Capture the cell that displays the provided text and extract its [X, Y] central coordinate. 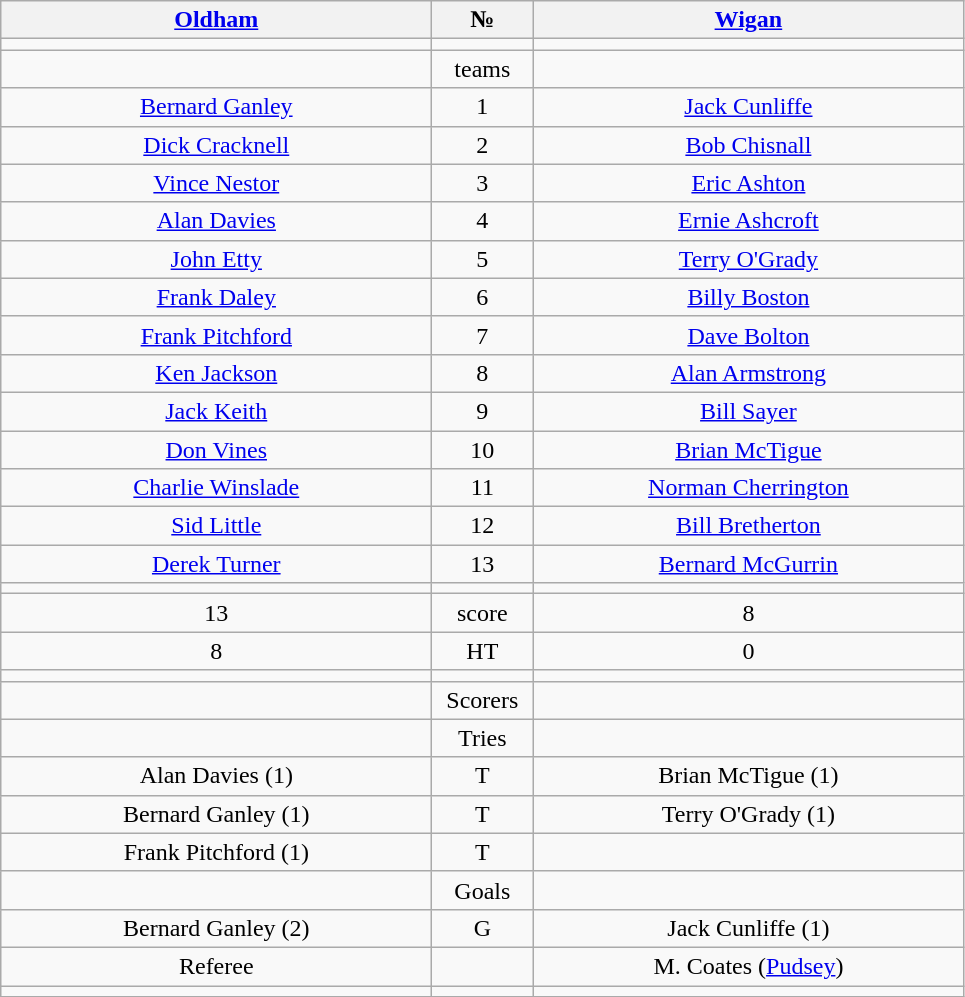
teams [482, 69]
Ernie Ashcroft [748, 221]
6 [482, 297]
Don Vines [216, 449]
Oldham [216, 20]
Bernard Ganley (2) [216, 928]
1 [482, 107]
Bernard McGurrin [748, 564]
Alan Davies (1) [216, 776]
Terry O'Grady (1) [748, 814]
12 [482, 526]
Goals [482, 890]
№ [482, 20]
Norman Cherrington [748, 488]
Bill Bretherton [748, 526]
Jack Cunliffe [748, 107]
Bernard Ganley [216, 107]
Frank Pitchford (1) [216, 852]
2 [482, 145]
Dick Cracknell [216, 145]
4 [482, 221]
Tries [482, 738]
7 [482, 335]
Ken Jackson [216, 373]
0 [748, 651]
Sid Little [216, 526]
G [482, 928]
Jack Cunliffe (1) [748, 928]
HT [482, 651]
Billy Boston [748, 297]
Vince Nestor [216, 183]
10 [482, 449]
Brian McTigue (1) [748, 776]
John Etty [216, 259]
Charlie Winslade [216, 488]
Bob Chisnall [748, 145]
9 [482, 411]
Bill Sayer [748, 411]
Alan Armstrong [748, 373]
5 [482, 259]
Derek Turner [216, 564]
3 [482, 183]
M. Coates (Pudsey) [748, 966]
Frank Daley [216, 297]
Dave Bolton [748, 335]
Referee [216, 966]
score [482, 613]
Bernard Ganley (1) [216, 814]
Brian McTigue [748, 449]
Eric Ashton [748, 183]
11 [482, 488]
Alan Davies [216, 221]
Scorers [482, 700]
Frank Pitchford [216, 335]
Wigan [748, 20]
Jack Keith [216, 411]
Terry O'Grady [748, 259]
